Capture the cell that displays the provided text and extract its (x, y) central coordinate. 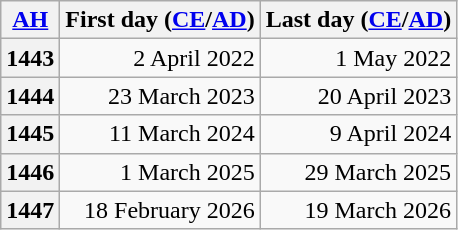
Last day (CE/AD) (358, 20)
First day (CE/AD) (160, 20)
20 April 2023 (358, 96)
19 March 2026 (358, 210)
1445 (30, 134)
9 April 2024 (358, 134)
11 March 2024 (160, 134)
1 May 2022 (358, 58)
1443 (30, 58)
18 February 2026 (160, 210)
23 March 2023 (160, 96)
29 March 2025 (358, 172)
1 March 2025 (160, 172)
1444 (30, 96)
2 April 2022 (160, 58)
1446 (30, 172)
AH (30, 20)
1447 (30, 210)
